Detect which cell encompasses the target text, then output its (x, y) center coordinate. 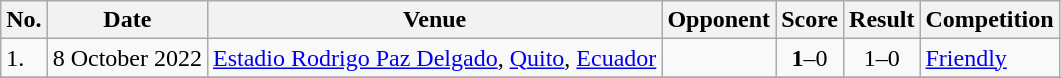
Estadio Rodrigo Paz Delgado, Quito, Ecuador (435, 58)
Result (882, 20)
1. (24, 58)
Opponent (719, 20)
8 October 2022 (127, 58)
Competition (990, 20)
Date (127, 20)
No. (24, 20)
Score (810, 20)
Venue (435, 20)
Friendly (990, 58)
